Output the (x, y) coordinate of the center of the cell containing the given text.  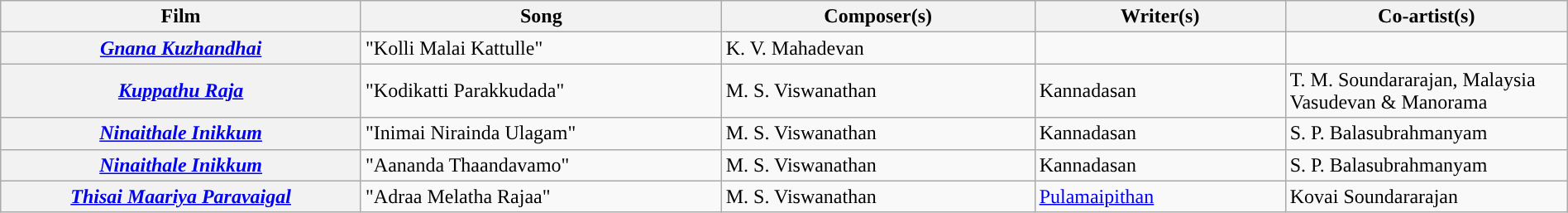
Thisai Maariya Paravaigal (181, 196)
"Adraa Melatha Rajaa" (541, 196)
Gnana Kuzhandhai (181, 48)
Kovai Soundararajan (1426, 196)
"Kolli Malai Kattulle" (541, 48)
"Aananda Thaandavamo" (541, 165)
"Inimai Nirainda Ulagam" (541, 133)
Co-artist(s) (1426, 17)
K. V. Mahadevan (878, 48)
Pulamaipithan (1159, 196)
Writer(s) (1159, 17)
Film (181, 17)
Song (541, 17)
"Kodikatti Parakkudada" (541, 91)
Composer(s) (878, 17)
Kuppathu Raja (181, 91)
T. M. Soundararajan, Malaysia Vasudevan & Manorama (1426, 91)
